For the text-containing cell, return its midpoint in (X, Y) coordinate format. 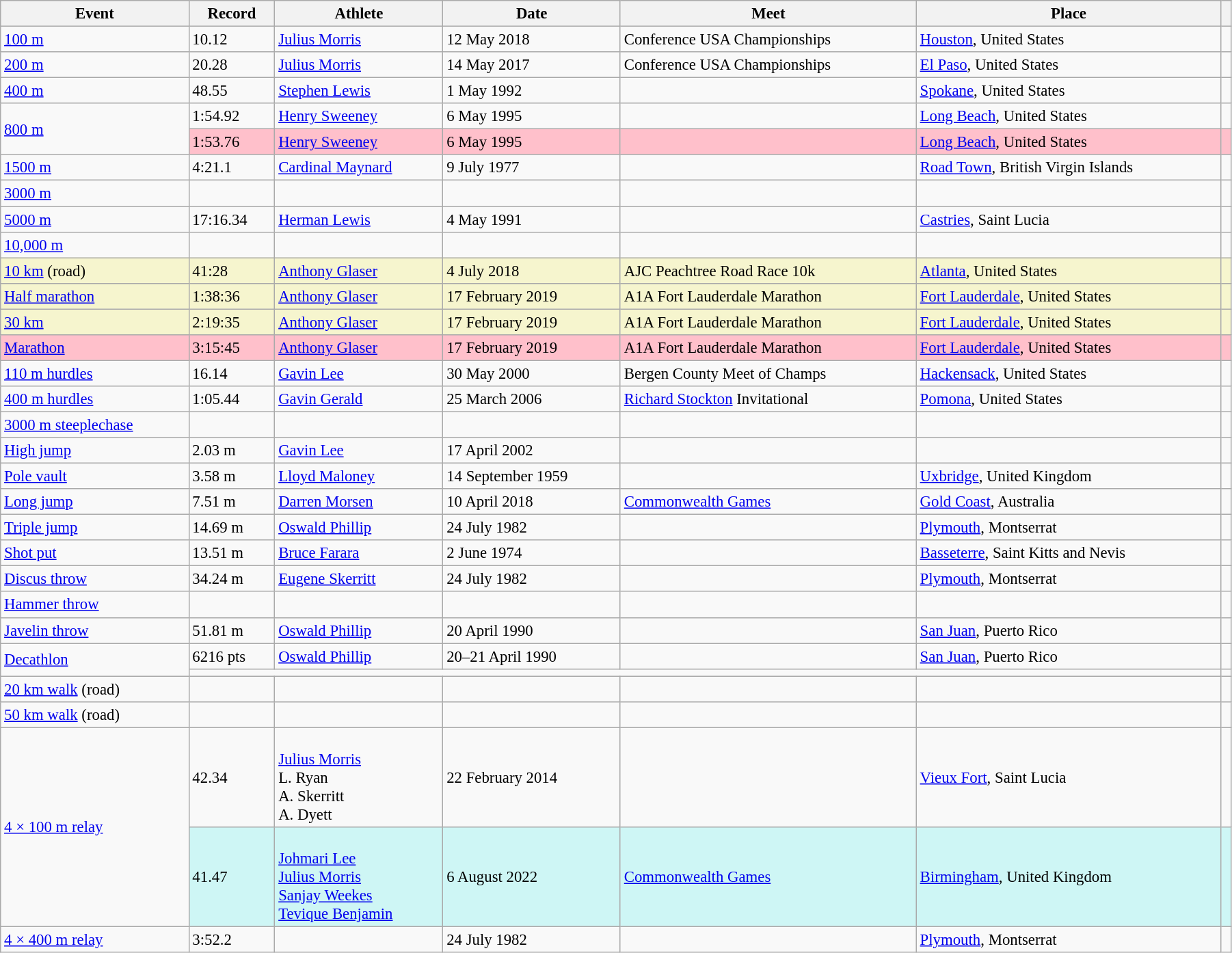
25 March 2006 (532, 399)
Discus throw (94, 579)
3:15:45 (232, 348)
Triple jump (94, 528)
10 km (road) (94, 271)
10,000 m (94, 245)
Stephen Lewis (359, 91)
Pole vault (94, 476)
1:54.92 (232, 116)
22 February 2014 (532, 777)
3000 m (94, 193)
20 km walk (road) (94, 689)
1:05.44 (232, 399)
20 April 1990 (532, 630)
7.51 m (232, 502)
14 September 1959 (532, 476)
51.81 m (232, 630)
50 km walk (road) (94, 715)
Road Town, British Virgin Islands (1068, 167)
2.03 m (232, 451)
Javelin throw (94, 630)
Bergen County Meet of Champs (768, 373)
1:38:36 (232, 296)
110 m hurdles (94, 373)
Meet (768, 14)
3:52.2 (232, 939)
El Paso, United States (1068, 65)
13.51 m (232, 553)
12 May 2018 (532, 40)
Date (532, 14)
High jump (94, 451)
20–21 April 1990 (532, 656)
Hackensack, United States (1068, 373)
Johmari LeeJulius MorrisSanjay WeekesTevique Benjamin (359, 877)
Gavin Gerald (359, 399)
Shot put (94, 553)
6216 pts (232, 656)
100 m (94, 40)
14 May 2017 (532, 65)
Uxbridge, United Kingdom (1068, 476)
Cardinal Maynard (359, 167)
3000 m steeplechase (94, 425)
5000 m (94, 219)
Half marathon (94, 296)
Herman Lewis (359, 219)
Gold Coast, Australia (1068, 502)
Bruce Farara (359, 553)
Birmingham, United Kingdom (1068, 877)
Athlete (359, 14)
4:21.1 (232, 167)
4 July 2018 (532, 271)
17:16.34 (232, 219)
200 m (94, 65)
14.69 m (232, 528)
Pomona, United States (1068, 399)
Decathlon (94, 660)
Record (232, 14)
4 × 400 m relay (94, 939)
Richard Stockton Invitational (768, 399)
17 April 2002 (532, 451)
41:28 (232, 271)
20.28 (232, 65)
400 m (94, 91)
Lloyd Maloney (359, 476)
4 × 100 m relay (94, 827)
30 km (94, 322)
2:19:35 (232, 322)
Basseterre, Saint Kitts and Nevis (1068, 553)
Atlanta, United States (1068, 271)
AJC Peachtree Road Race 10k (768, 271)
3.58 m (232, 476)
Darren Morsen (359, 502)
Event (94, 14)
Eugene Skerritt (359, 579)
10.12 (232, 40)
41.47 (232, 877)
2 June 1974 (532, 553)
30 May 2000 (532, 373)
48.55 (232, 91)
34.24 m (232, 579)
800 m (94, 129)
1 May 1992 (532, 91)
Julius MorrisL. RyanA. SkerrittA. Dyett (359, 777)
1500 m (94, 167)
Vieux Fort, Saint Lucia (1068, 777)
16.14 (232, 373)
Spokane, United States (1068, 91)
1:53.76 (232, 142)
6 August 2022 (532, 877)
42.34 (232, 777)
10 April 2018 (532, 502)
4 May 1991 (532, 219)
Castries, Saint Lucia (1068, 219)
Houston, United States (1068, 40)
400 m hurdles (94, 399)
Marathon (94, 348)
Hammer throw (94, 605)
Place (1068, 14)
9 July 1977 (532, 167)
Long jump (94, 502)
